Provide the (x, y) coordinate of the cell's center where the given text is located.  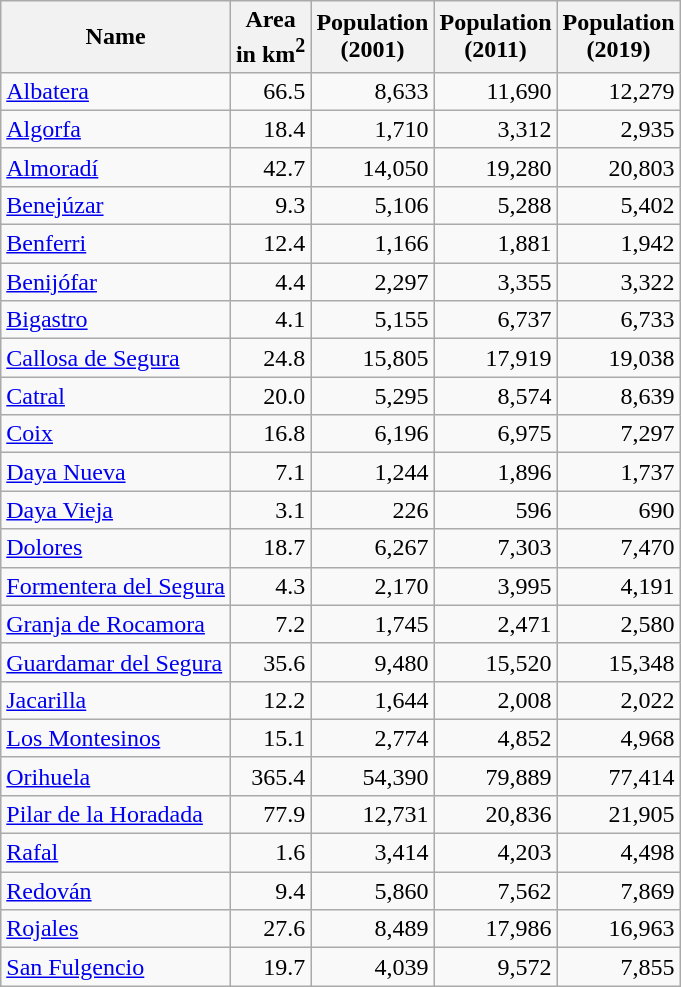
3,312 (496, 129)
4.1 (270, 320)
690 (618, 510)
Coix (116, 434)
3.1 (270, 510)
7.1 (270, 472)
54,390 (372, 776)
12.4 (270, 244)
5,106 (372, 205)
4,852 (496, 738)
42.7 (270, 167)
21,905 (618, 814)
17,919 (496, 358)
4,191 (618, 586)
Daya Vieja (116, 510)
Population(2011) (496, 37)
1,737 (618, 472)
35.6 (270, 662)
3,414 (372, 853)
Granja de Rocamora (116, 624)
5,295 (372, 396)
6,975 (496, 434)
5,288 (496, 205)
1,244 (372, 472)
Benferri (116, 244)
1,881 (496, 244)
2,297 (372, 282)
9.4 (270, 891)
Pilar de la Horadada (116, 814)
San Fulgencio (116, 967)
19,038 (618, 358)
24.8 (270, 358)
12.2 (270, 700)
8,639 (618, 396)
12,731 (372, 814)
Catral (116, 396)
3,322 (618, 282)
8,489 (372, 929)
7,297 (618, 434)
11,690 (496, 91)
Formentera del Segura (116, 586)
Los Montesinos (116, 738)
4.4 (270, 282)
27.6 (270, 929)
2,022 (618, 700)
1,710 (372, 129)
8,574 (496, 396)
7,470 (618, 548)
3,995 (496, 586)
4,203 (496, 853)
7,855 (618, 967)
1,896 (496, 472)
Albatera (116, 91)
17,986 (496, 929)
9,572 (496, 967)
20,836 (496, 814)
8,633 (372, 91)
20,803 (618, 167)
Dolores (116, 548)
15.1 (270, 738)
Redován (116, 891)
19,280 (496, 167)
79,889 (496, 776)
15,520 (496, 662)
Name (116, 37)
7,303 (496, 548)
365.4 (270, 776)
7,869 (618, 891)
15,805 (372, 358)
6,267 (372, 548)
Algorfa (116, 129)
77,414 (618, 776)
1,942 (618, 244)
1,644 (372, 700)
Almoradí (116, 167)
4,968 (618, 738)
7.2 (270, 624)
66.5 (270, 91)
77.9 (270, 814)
2,471 (496, 624)
Areain km2 (270, 37)
596 (496, 510)
15,348 (618, 662)
6,733 (618, 320)
6,737 (496, 320)
2,170 (372, 586)
5,155 (372, 320)
2,935 (618, 129)
Guardamar del Segura (116, 662)
Rafal (116, 853)
20.0 (270, 396)
5,860 (372, 891)
18.4 (270, 129)
3,355 (496, 282)
1.6 (270, 853)
Population(2019) (618, 37)
2,580 (618, 624)
4,498 (618, 853)
4.3 (270, 586)
Callosa de Segura (116, 358)
14,050 (372, 167)
16,963 (618, 929)
Benijófar (116, 282)
Rojales (116, 929)
1,745 (372, 624)
7,562 (496, 891)
18.7 (270, 548)
Daya Nueva (116, 472)
1,166 (372, 244)
Orihuela (116, 776)
4,039 (372, 967)
Benejúzar (116, 205)
Bigastro (116, 320)
5,402 (618, 205)
226 (372, 510)
6,196 (372, 434)
16.8 (270, 434)
19.7 (270, 967)
12,279 (618, 91)
2,008 (496, 700)
Jacarilla (116, 700)
9,480 (372, 662)
Population(2001) (372, 37)
9.3 (270, 205)
2,774 (372, 738)
